Capture the cell that displays the provided text and extract its (X, Y) central coordinate. 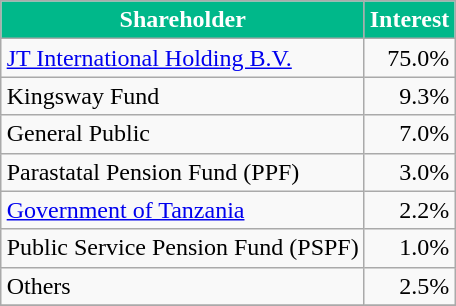
Government of Tanzania (182, 210)
General Public (182, 134)
1.0% (410, 248)
Kingsway Fund (182, 96)
Parastatal Pension Fund (PPF) (182, 172)
3.0% (410, 172)
7.0% (410, 134)
Others (182, 286)
Interest (410, 20)
2.2% (410, 210)
Public Service Pension Fund (PSPF) (182, 248)
75.0% (410, 58)
2.5% (410, 286)
JT International Holding B.V. (182, 58)
Shareholder (182, 20)
9.3% (410, 96)
